Scan for the cell matching the given text and deliver its [X, Y] coordinate at center. 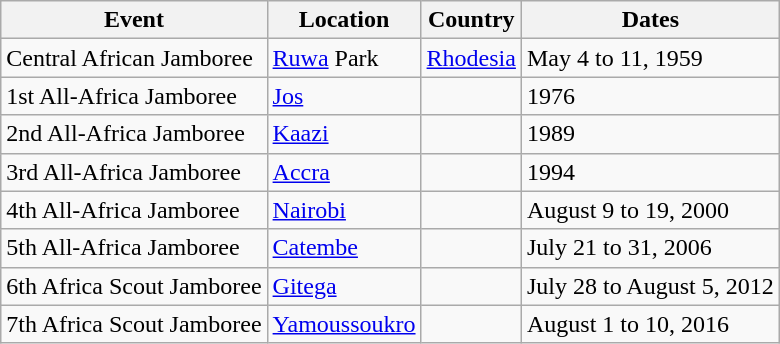
Kaazi [344, 134]
July 21 to 31, 2006 [650, 248]
7th Africa Scout Jamboree [134, 324]
Yamoussoukro [344, 324]
Catembe [344, 248]
Location [344, 20]
6th Africa Scout Jamboree [134, 286]
2nd All-Africa Jamboree [134, 134]
1989 [650, 134]
1994 [650, 172]
4th All-Africa Jamboree [134, 210]
July 28 to August 5, 2012 [650, 286]
Dates [650, 20]
August 1 to 10, 2016 [650, 324]
May 4 to 11, 1959 [650, 58]
Gitega [344, 286]
August 9 to 19, 2000 [650, 210]
5th All-Africa Jamboree [134, 248]
Accra [344, 172]
1st All-Africa Jamboree [134, 96]
1976 [650, 96]
Jos [344, 96]
Country [471, 20]
Rhodesia [471, 58]
Ruwa Park [344, 58]
Nairobi [344, 210]
Central African Jamboree [134, 58]
3rd All-Africa Jamboree [134, 172]
Event [134, 20]
